Determine the [X, Y] coordinate at the center of the cell enclosing the given text.  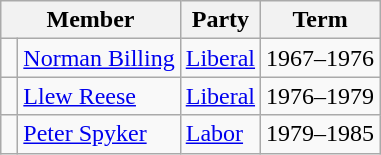
Llew Reese [99, 96]
Labor [220, 134]
Term [320, 20]
1976–1979 [320, 96]
Norman Billing [99, 58]
1979–1985 [320, 134]
1967–1976 [320, 58]
Party [220, 20]
Member [90, 20]
Peter Spyker [99, 134]
